Provide the (x, y) coordinate of the cell's center where the given text is located.  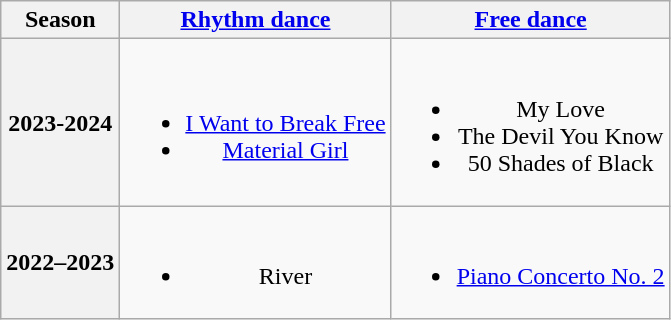
My LoveThe Devil You Know50 Shades of Black (530, 122)
2022–2023 (60, 262)
I Want to Break Free Material Girl (256, 122)
River (256, 262)
Rhythm dance (256, 20)
2023-2024 (60, 122)
Season (60, 20)
Piano Concerto No. 2 (530, 262)
Free dance (530, 20)
